Extract the [x, y] coordinate from the center of the cell holding the provided text.  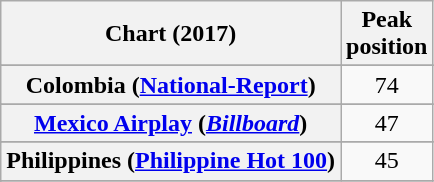
47 [387, 123]
Mexico Airplay (Billboard) [171, 123]
Philippines (Philippine Hot 100) [171, 161]
Peak position [387, 34]
Chart (2017) [171, 34]
Colombia (National-Report) [171, 85]
74 [387, 85]
45 [387, 161]
